Determine the (x, y) coordinate at the center of the cell enclosing the given text.  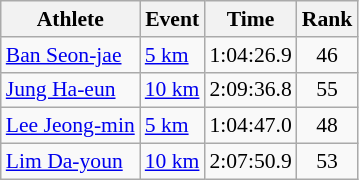
2:07:50.9 (250, 162)
Lee Jeong-min (70, 126)
46 (328, 55)
55 (328, 90)
48 (328, 126)
Rank (328, 19)
Athlete (70, 19)
Event (172, 19)
2:09:36.8 (250, 90)
Lim Da-youn (70, 162)
Jung Ha-eun (70, 90)
1:04:47.0 (250, 126)
Ban Seon-jae (70, 55)
1:04:26.9 (250, 55)
Time (250, 19)
53 (328, 162)
